Extract the [x, y] coordinate from the center of the cell holding the provided text.  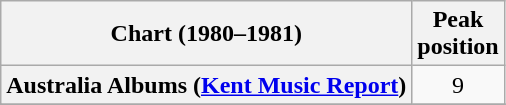
Australia Albums (Kent Music Report) [206, 85]
Chart (1980–1981) [206, 34]
Peakposition [458, 34]
9 [458, 85]
